Find where the given text appears and provide that cell's center as (X, Y) coordinate. 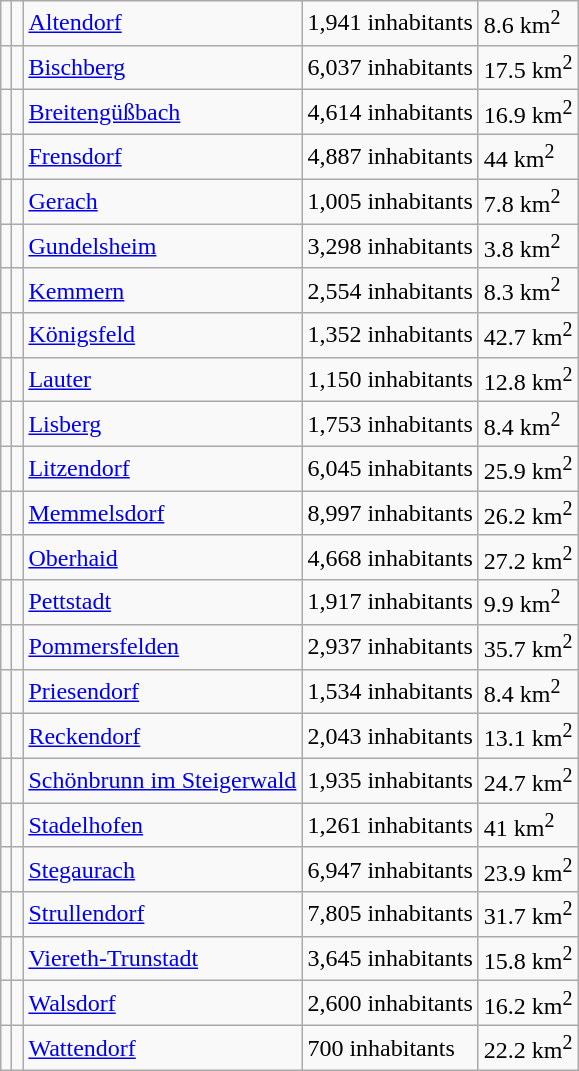
9.9 km2 (528, 602)
Oberhaid (162, 558)
Litzendorf (162, 468)
16.9 km2 (528, 112)
3.8 km2 (528, 246)
700 inhabitants (390, 1048)
Lauter (162, 380)
13.1 km2 (528, 736)
8.6 km2 (528, 24)
24.7 km2 (528, 780)
6,045 inhabitants (390, 468)
25.9 km2 (528, 468)
15.8 km2 (528, 958)
2,043 inhabitants (390, 736)
31.7 km2 (528, 914)
44 km2 (528, 156)
Kemmern (162, 290)
17.5 km2 (528, 68)
2,554 inhabitants (390, 290)
4,887 inhabitants (390, 156)
Stadelhofen (162, 826)
Viereth-Trunstadt (162, 958)
Gerach (162, 202)
4,614 inhabitants (390, 112)
22.2 km2 (528, 1048)
Stegaurach (162, 870)
Strullendorf (162, 914)
Wattendorf (162, 1048)
16.2 km2 (528, 1004)
Walsdorf (162, 1004)
Königsfeld (162, 336)
Frensdorf (162, 156)
Lisberg (162, 424)
Reckendorf (162, 736)
8,997 inhabitants (390, 514)
Gundelsheim (162, 246)
7.8 km2 (528, 202)
1,005 inhabitants (390, 202)
41 km2 (528, 826)
7,805 inhabitants (390, 914)
27.2 km2 (528, 558)
35.7 km2 (528, 648)
1,935 inhabitants (390, 780)
1,917 inhabitants (390, 602)
1,261 inhabitants (390, 826)
Altendorf (162, 24)
1,150 inhabitants (390, 380)
Priesendorf (162, 692)
6,947 inhabitants (390, 870)
23.9 km2 (528, 870)
2,937 inhabitants (390, 648)
12.8 km2 (528, 380)
Pettstadt (162, 602)
1,534 inhabitants (390, 692)
Bischberg (162, 68)
4,668 inhabitants (390, 558)
3,645 inhabitants (390, 958)
26.2 km2 (528, 514)
Schönbrunn im Steigerwald (162, 780)
8.3 km2 (528, 290)
Memmelsdorf (162, 514)
6,037 inhabitants (390, 68)
1,352 inhabitants (390, 336)
42.7 km2 (528, 336)
3,298 inhabitants (390, 246)
Breitengüßbach (162, 112)
1,941 inhabitants (390, 24)
Pommersfelden (162, 648)
2,600 inhabitants (390, 1004)
1,753 inhabitants (390, 424)
